For the text-containing cell, return its midpoint in [X, Y] coordinate format. 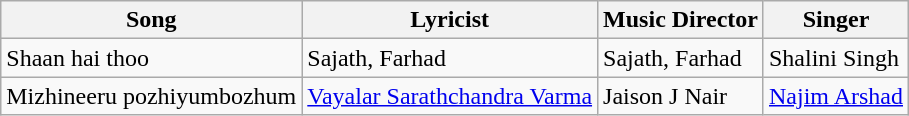
Najim Arshad [836, 96]
Music Director [681, 20]
Lyricist [450, 20]
Singer [836, 20]
Mizhineeru pozhiyumbozhum [152, 96]
Vayalar Sarathchandra Varma [450, 96]
Shaan hai thoo [152, 58]
Jaison J Nair [681, 96]
Song [152, 20]
Shalini Singh [836, 58]
